Determine the [X, Y] coordinate at the center of the cell enclosing the given text.  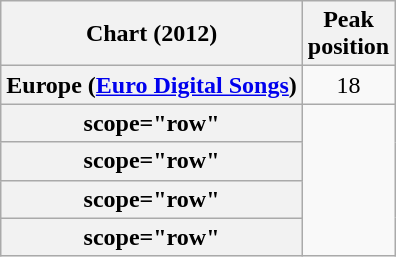
18 [348, 85]
Europe (Euro Digital Songs) [152, 85]
Chart (2012) [152, 34]
Peakposition [348, 34]
